Pinpoint the cell where the given text exists, returning its (X, Y) midpoint coordinate. 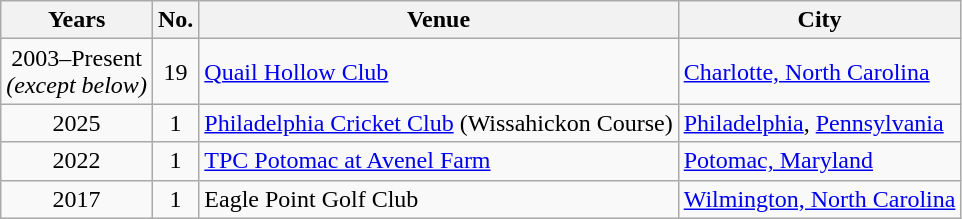
No. (175, 20)
Venue (438, 20)
2025 (77, 123)
2022 (77, 161)
19 (175, 72)
Years (77, 20)
2017 (77, 199)
City (820, 20)
Philadelphia Cricket Club (Wissahickon Course) (438, 123)
Quail Hollow Club (438, 72)
Charlotte, North Carolina (820, 72)
TPC Potomac at Avenel Farm (438, 161)
Eagle Point Golf Club (438, 199)
Philadelphia, Pennsylvania (820, 123)
Potomac, Maryland (820, 161)
2003–Present(except below) (77, 72)
Wilmington, North Carolina (820, 199)
